Pinpoint the cell where the given text exists, returning its (X, Y) midpoint coordinate. 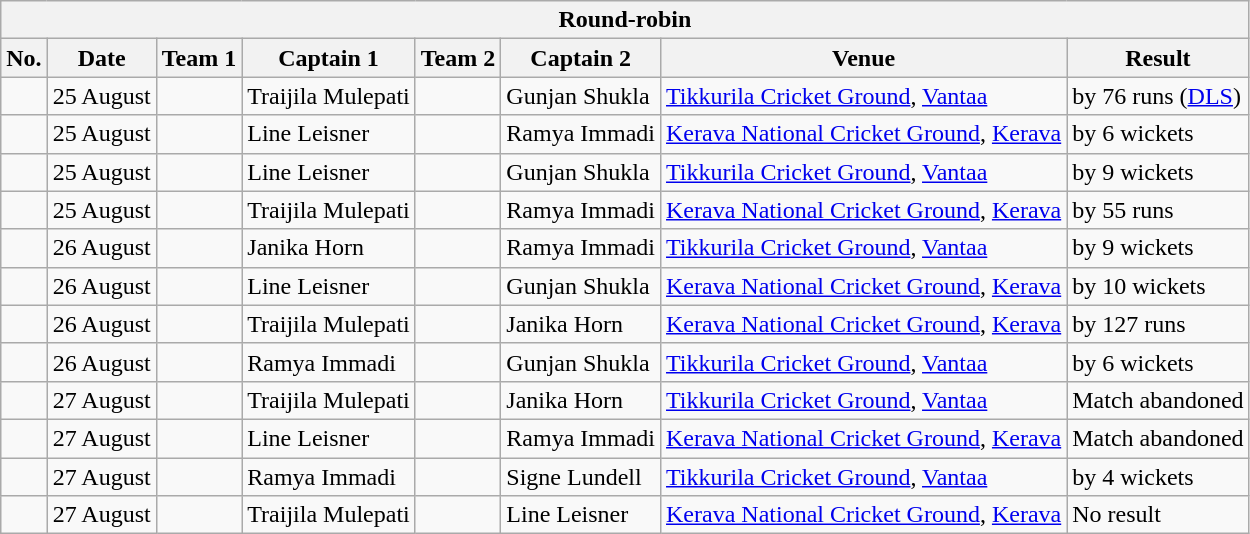
Captain 1 (329, 58)
Venue (863, 58)
Signe Lundell (581, 477)
by 127 runs (1158, 324)
No. (24, 58)
by 76 runs (DLS) (1158, 96)
Round-robin (625, 20)
Date (102, 58)
by 10 wickets (1158, 286)
Team 2 (458, 58)
No result (1158, 515)
Captain 2 (581, 58)
by 55 runs (1158, 210)
by 4 wickets (1158, 477)
Team 1 (199, 58)
Result (1158, 58)
